Pinpoint the cell where the given text exists, returning its (x, y) midpoint coordinate. 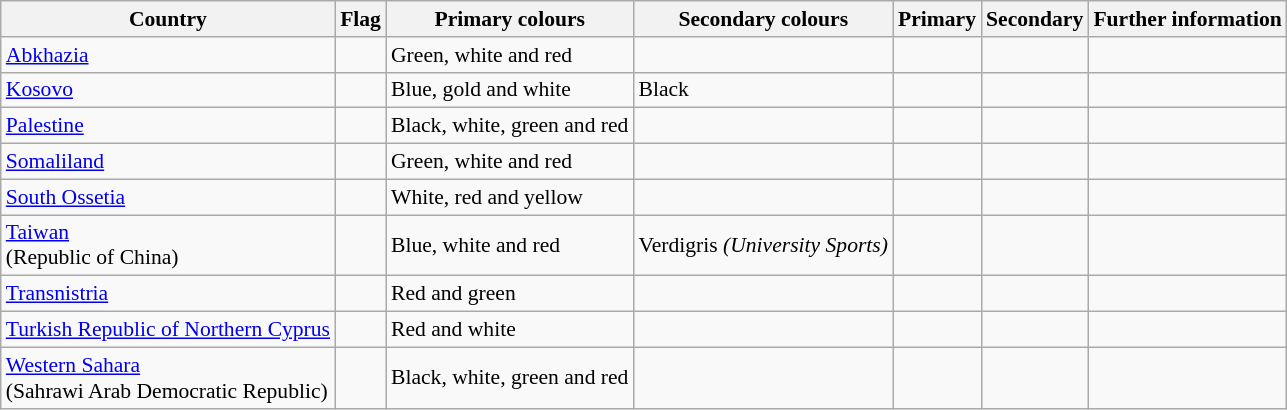
Western Sahara(Sahrawi Arab Democratic Republic) (168, 378)
Somaliland (168, 162)
White, red and yellow (510, 197)
Black (763, 90)
Transnistria (168, 294)
Turkish Republic of Northern Cyprus (168, 330)
Kosovo (168, 90)
Palestine (168, 126)
Blue, white and red (510, 246)
Primary (937, 19)
South Ossetia (168, 197)
Blue, gold and white (510, 90)
Country (168, 19)
Primary colours (510, 19)
Verdigris (University Sports) (763, 246)
Red and white (510, 330)
Further information (1188, 19)
Secondary colours (763, 19)
Abkhazia (168, 55)
Secondary (1034, 19)
Taiwan(Republic of China) (168, 246)
Red and green (510, 294)
Flag (360, 19)
